Return [X, Y] of the center of cell containing provided text 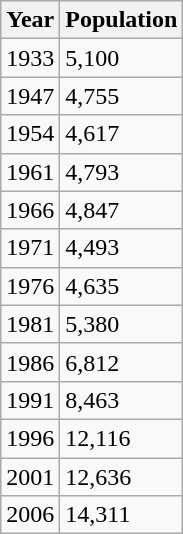
5,100 [122, 58]
1981 [30, 324]
4,847 [122, 210]
2006 [30, 515]
2001 [30, 477]
Year [30, 20]
4,617 [122, 134]
1966 [30, 210]
1961 [30, 172]
1976 [30, 286]
1991 [30, 400]
1986 [30, 362]
1933 [30, 58]
12,116 [122, 438]
4,493 [122, 248]
5,380 [122, 324]
4,635 [122, 286]
12,636 [122, 477]
4,755 [122, 96]
14,311 [122, 515]
1996 [30, 438]
1947 [30, 96]
1954 [30, 134]
4,793 [122, 172]
1971 [30, 248]
8,463 [122, 400]
6,812 [122, 362]
Population [122, 20]
